Find where the given text appears and provide that cell's center as (X, Y) coordinate. 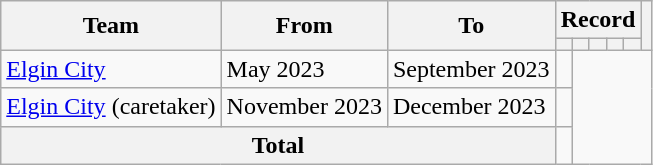
Elgin City (caretaker) (111, 107)
To (471, 26)
November 2023 (304, 107)
September 2023 (471, 69)
Team (111, 26)
From (304, 26)
Total (278, 145)
May 2023 (304, 69)
Record (598, 20)
Elgin City (111, 69)
December 2023 (471, 107)
